Locate the cell with the specified text and output its [x, y] center coordinate. 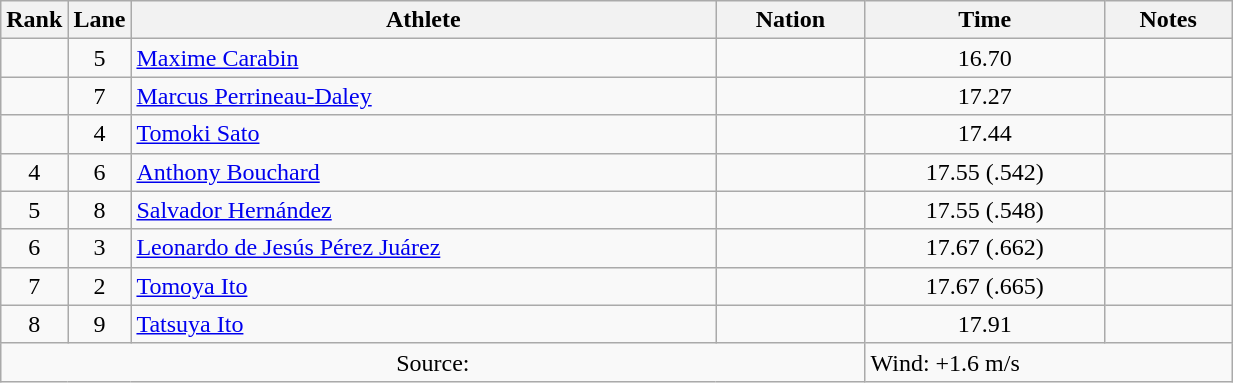
17.27 [985, 96]
Anthony Bouchard [424, 172]
Marcus Perrineau-Daley [424, 96]
Tomoki Sato [424, 134]
Maxime Carabin [424, 58]
Notes [1168, 20]
Wind: +1.6 m/s [1048, 362]
2 [100, 286]
16.70 [985, 58]
17.44 [985, 134]
17.55 (.548) [985, 210]
Athlete [424, 20]
Salvador Hernández [424, 210]
Tatsuya Ito [424, 324]
Nation [790, 20]
Source: [433, 362]
17.67 (.662) [985, 248]
Time [985, 20]
17.67 (.665) [985, 286]
17.55 (.542) [985, 172]
17.91 [985, 324]
Lane [100, 20]
3 [100, 248]
Leonardo de Jesús Pérez Juárez [424, 248]
Rank [34, 20]
9 [100, 324]
Tomoya Ito [424, 286]
